Find where the given text appears and provide that cell's center as [x, y] coordinate. 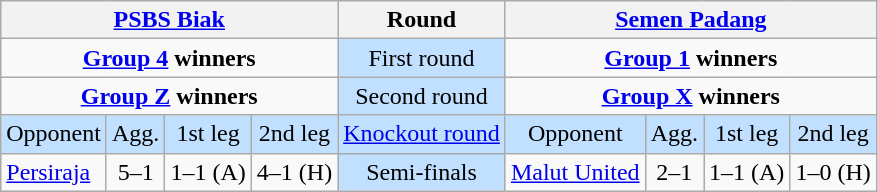
Knockout round [422, 134]
2–1 [674, 172]
5–1 [135, 172]
Malut United [575, 172]
4–1 (H) [294, 172]
Semen Padang [690, 20]
First round [422, 58]
Semi-finals [422, 172]
PSBS Biak [170, 20]
Group 1 winners [690, 58]
Round [422, 20]
Group Z winners [170, 96]
Group 4 winners [170, 58]
Group X winners [690, 96]
1–0 (H) [833, 172]
Second round [422, 96]
Persiraja [54, 172]
